Locate the cell with the specified text and output its (x, y) center coordinate. 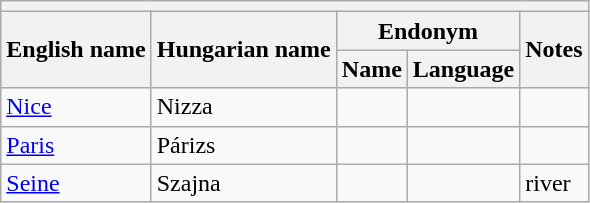
Notes (554, 50)
Language (463, 69)
English name (76, 50)
Endonym (428, 31)
Párizs (244, 145)
Hungarian name (244, 50)
Seine (76, 183)
river (554, 183)
Paris (76, 145)
Nizza (244, 107)
Nice (76, 107)
Name (372, 69)
Szajna (244, 183)
